Output the (X, Y) coordinate of the center of the cell containing the given text.  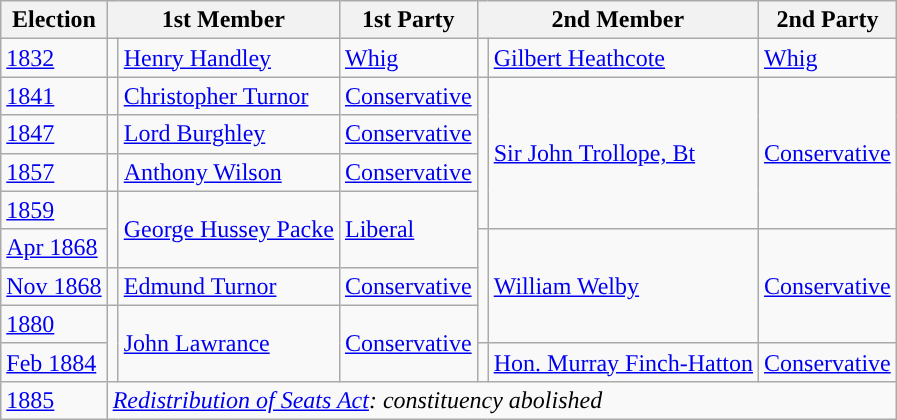
Anthony Wilson (228, 172)
1841 (54, 96)
1832 (54, 58)
2nd Member (618, 20)
1885 (54, 400)
Nov 1868 (54, 286)
1859 (54, 210)
Liberal (408, 229)
Christopher Turnor (228, 96)
Hon. Murray Finch-Hatton (623, 362)
George Hussey Packe (228, 229)
Sir John Trollope, Bt (623, 153)
1st Party (408, 20)
John Lawrance (228, 343)
Edmund Turnor (228, 286)
1857 (54, 172)
William Welby (623, 286)
Henry Handley (228, 58)
Election (54, 20)
Redistribution of Seats Act: constituency abolished (502, 400)
2nd Party (828, 20)
1847 (54, 134)
Feb 1884 (54, 362)
1st Member (223, 20)
Apr 1868 (54, 248)
1880 (54, 324)
Lord Burghley (228, 134)
Gilbert Heathcote (623, 58)
